Identify which cell holds the provided text, then report its [x, y] central coordinate. 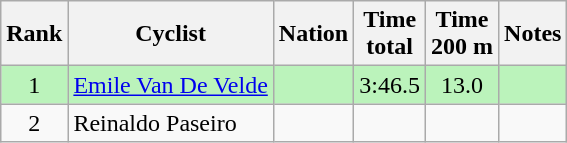
3:46.5 [390, 85]
Notes [533, 34]
Timetotal [390, 34]
Cyclist [170, 34]
Rank [34, 34]
Nation [313, 34]
Reinaldo Paseiro [170, 123]
13.0 [462, 85]
2 [34, 123]
Time200 m [462, 34]
Emile Van De Velde [170, 85]
1 [34, 85]
